Locate the cell with the specified text and output its [X, Y] center coordinate. 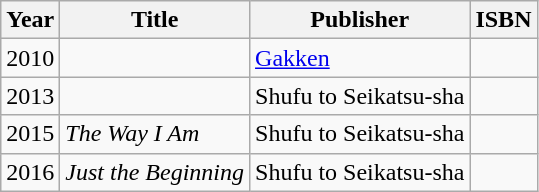
2016 [30, 172]
Just the Beginning [155, 172]
The Way I Am [155, 134]
Gakken [360, 58]
Year [30, 20]
Publisher [360, 20]
Title [155, 20]
2015 [30, 134]
ISBN [504, 20]
2010 [30, 58]
2013 [30, 96]
